Detect which cell encompasses the target text, then output its [X, Y] center coordinate. 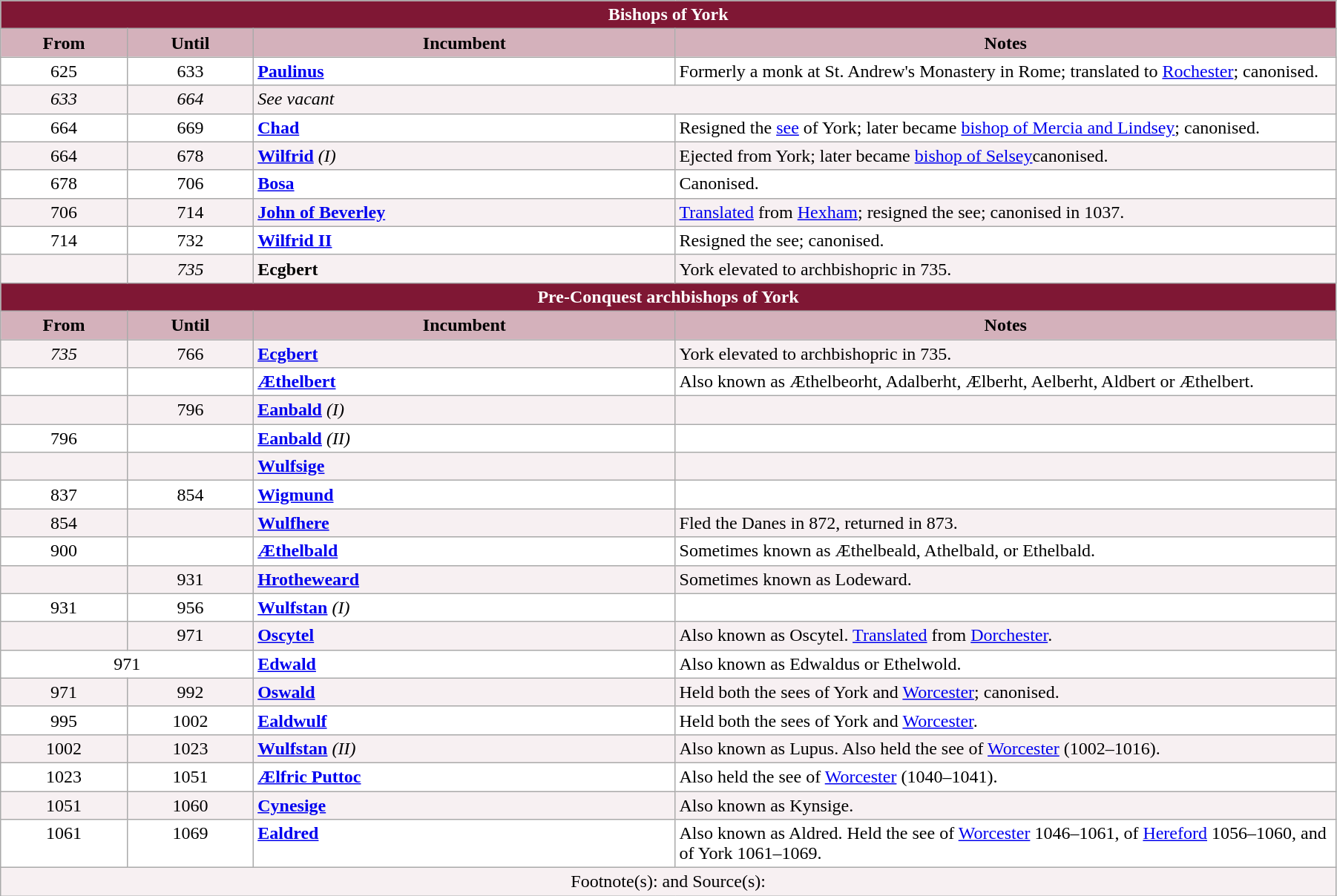
Resigned the see; canonised. [1005, 240]
Also known as Edwaldus or Ethelwold. [1005, 664]
Also held the see of Worcester (1040–1041). [1005, 777]
992 [190, 692]
Also known as Lupus. Also held the see of Worcester (1002–1016). [1005, 748]
Held both the sees of York and Worcester; canonised. [1005, 692]
Æthelbert [464, 382]
Wilfrid (I) [464, 156]
Wulfsige [464, 467]
Also known as Æthelbeorht, Adalberht, Ælberht, Aelberht, Aldbert or Æthelbert. [1005, 382]
Oscytel [464, 636]
Bosa [464, 184]
625 [64, 71]
Wulfstan (I) [464, 607]
732 [190, 240]
Also known as Aldred. Held the see of Worcester 1046–1061, of Hereford 1056–1060, and of York 1061–1069. [1005, 844]
Sometimes known as Æthelbeald, Athelbald, or Ethelbald. [1005, 551]
Wulfstan (II) [464, 748]
Wigmund [464, 495]
Edwald [464, 664]
995 [64, 720]
Pre-Conquest archbishops of York [668, 297]
Ealdred [464, 844]
900 [64, 551]
Hrotheweard [464, 579]
1061 [64, 844]
Eanbald (II) [464, 438]
Canonised. [1005, 184]
Ealdwulf [464, 720]
Wilfrid II [464, 240]
Eanbald (I) [464, 410]
1069 [190, 844]
Paulinus [464, 71]
766 [190, 354]
Resigned the see of York; later became bishop of Mercia and Lindsey; canonised. [1005, 128]
Formerly a monk at St. Andrew's Monastery in Rome; translated to Rochester; canonised. [1005, 71]
Footnote(s): and Source(s): [668, 882]
Fled the Danes in 872, returned in 873. [1005, 523]
Cynesige [464, 805]
Held both the sees of York and Worcester. [1005, 720]
Æthelbald [464, 551]
See vacant [795, 99]
Also known as Oscytel. Translated from Dorchester. [1005, 636]
Translated from Hexham; resigned the see; canonised in 1037. [1005, 212]
837 [64, 495]
Also known as Kynsige. [1005, 805]
Chad [464, 128]
Wulfhere [464, 523]
John of Beverley [464, 212]
Sometimes known as Lodeward. [1005, 579]
Oswald [464, 692]
Ælfric Puttoc [464, 777]
Ejected from York; later became bishop of Selseycanonised. [1005, 156]
956 [190, 607]
669 [190, 128]
1060 [190, 805]
Bishops of York [668, 15]
